Detect which cell encompasses the target text, then output its (X, Y) center coordinate. 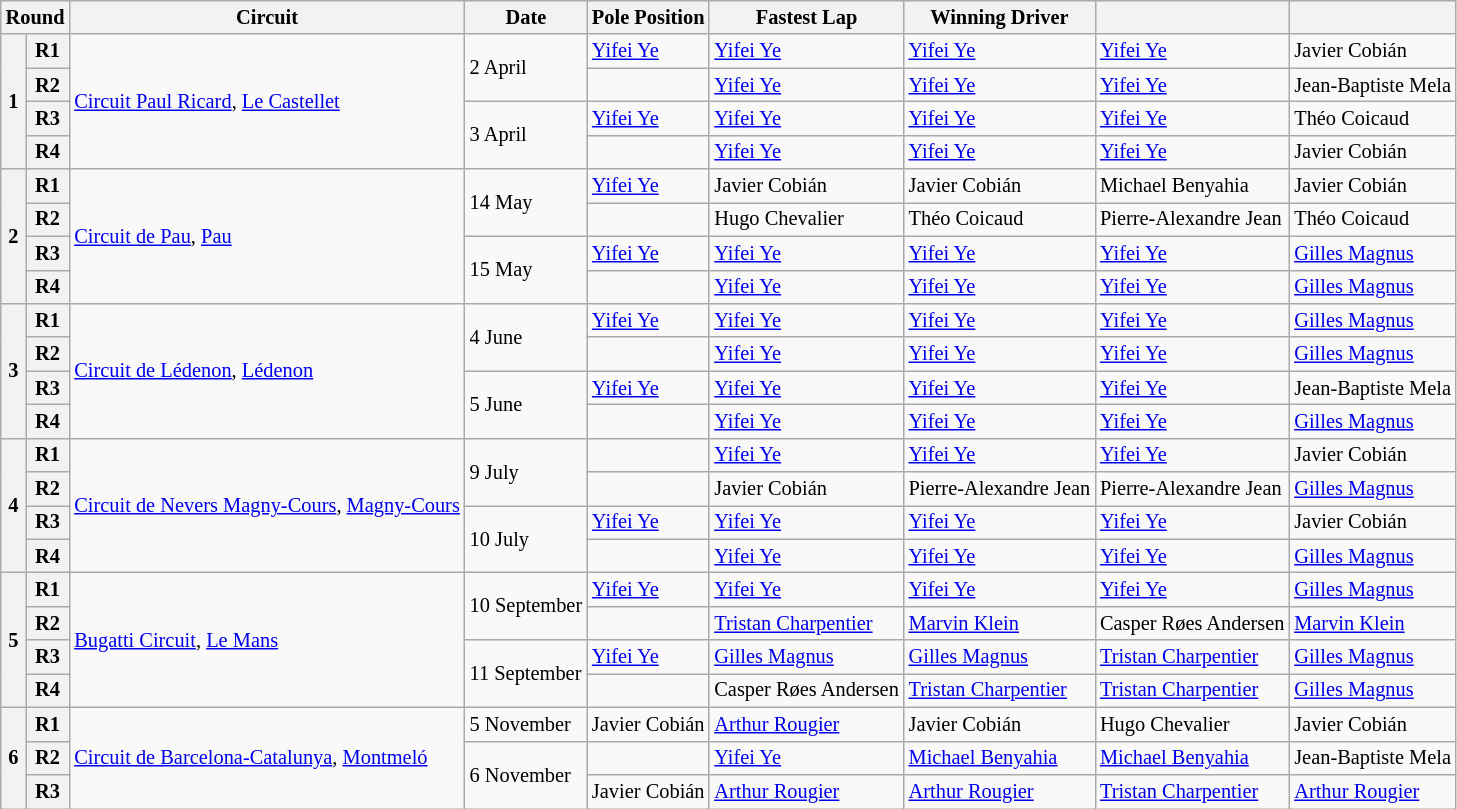
Bugatti Circuit, Le Mans (266, 640)
4 (14, 506)
3 (14, 370)
5 November (526, 724)
Circuit de Barcelona-Catalunya, Montmeló (266, 758)
2 (14, 236)
1 (14, 102)
6 November (526, 774)
Circuit de Pau, Pau (266, 236)
3 April (526, 134)
10 September (526, 606)
Winning Driver (1000, 17)
14 May (526, 202)
6 (14, 758)
4 June (526, 336)
Pole Position (648, 17)
11 September (526, 674)
Circuit de Nevers Magny-Cours, Magny-Cours (266, 506)
Circuit Paul Ricard, Le Castellet (266, 102)
Fastest Lap (806, 17)
5 June (526, 404)
15 May (526, 270)
2 April (526, 68)
10 July (526, 538)
9 July (526, 472)
Round (36, 17)
Date (526, 17)
Circuit (266, 17)
5 (14, 640)
Circuit de Lédenon, Lédenon (266, 370)
